Return (x, y) of the center of cell containing provided text 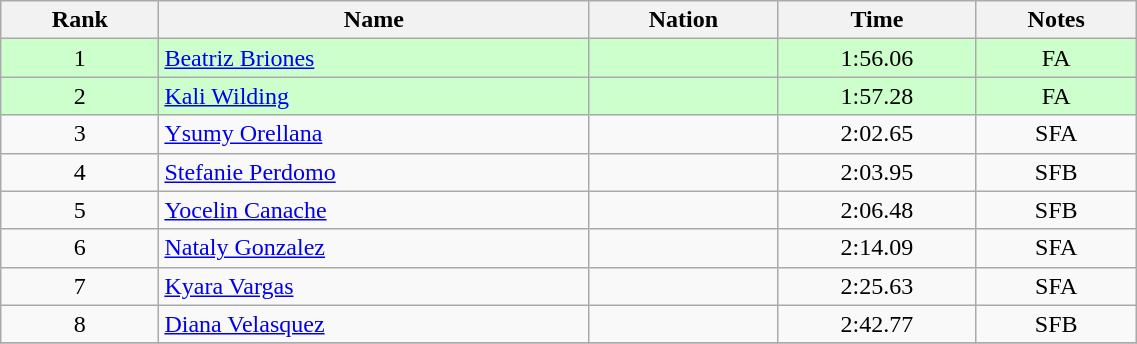
2:03.95 (876, 172)
7 (80, 286)
8 (80, 324)
Kali Wilding (374, 96)
2:06.48 (876, 210)
6 (80, 248)
Diana Velasquez (374, 324)
2 (80, 96)
Time (876, 20)
Yocelin Canache (374, 210)
2:14.09 (876, 248)
3 (80, 134)
Stefanie Perdomo (374, 172)
4 (80, 172)
1 (80, 58)
2:02.65 (876, 134)
1:57.28 (876, 96)
Kyara Vargas (374, 286)
Beatriz Briones (374, 58)
Ysumy Orellana (374, 134)
Nataly Gonzalez (374, 248)
5 (80, 210)
2:42.77 (876, 324)
2:25.63 (876, 286)
Rank (80, 20)
Name (374, 20)
Nation (684, 20)
1:56.06 (876, 58)
Notes (1056, 20)
